For the text-containing cell, return its midpoint in (X, Y) coordinate format. 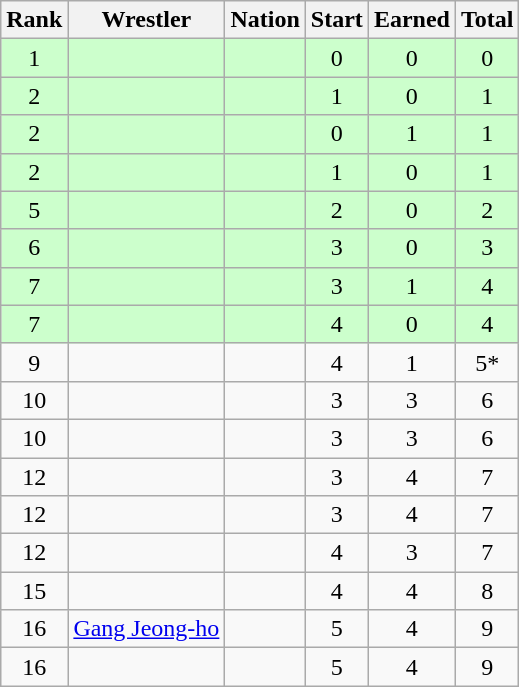
Wrestler (146, 20)
Rank (34, 20)
15 (34, 591)
8 (487, 591)
Total (487, 20)
Gang Jeong-ho (146, 629)
Nation (265, 20)
Start (336, 20)
5* (487, 362)
Earned (412, 20)
